Output the [X, Y] coordinate of the center of the cell containing the given text.  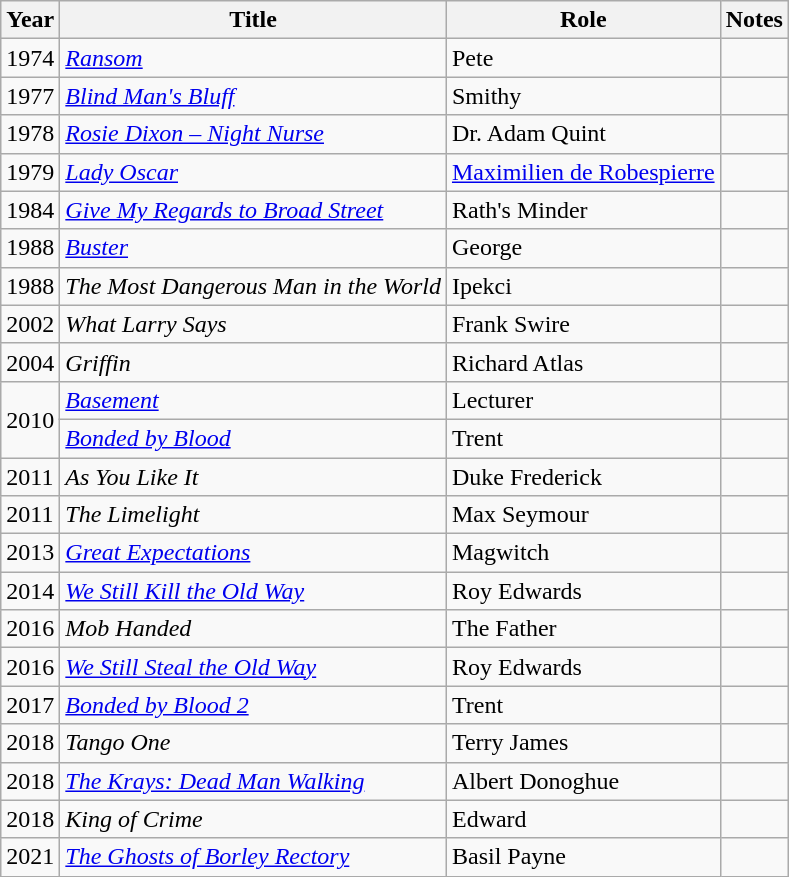
Griffin [254, 362]
Role [583, 20]
George [583, 248]
What Larry Says [254, 324]
As You Like It [254, 477]
Lady Oscar [254, 172]
The Father [583, 629]
2014 [30, 591]
Terry James [583, 743]
Albert Donoghue [583, 781]
Tango One [254, 743]
Great Expectations [254, 553]
2004 [30, 362]
2021 [30, 857]
The Most Dangerous Man in the World [254, 286]
We Still Kill the Old Way [254, 591]
Mob Handed [254, 629]
Lecturer [583, 400]
Rath's Minder [583, 210]
King of Crime [254, 819]
Maximilien de Robespierre [583, 172]
The Limelight [254, 515]
Richard Atlas [583, 362]
Buster [254, 248]
Max Seymour [583, 515]
Give My Regards to Broad Street [254, 210]
Frank Swire [583, 324]
2013 [30, 553]
Smithy [583, 96]
1974 [30, 58]
Bonded by Blood [254, 438]
Bonded by Blood 2 [254, 705]
Year [30, 20]
Dr. Adam Quint [583, 134]
1977 [30, 96]
Basement [254, 400]
2002 [30, 324]
1984 [30, 210]
The Ghosts of Borley Rectory [254, 857]
1979 [30, 172]
Duke Frederick [583, 477]
Edward [583, 819]
2010 [30, 419]
1978 [30, 134]
Title [254, 20]
Magwitch [583, 553]
We Still Steal the Old Way [254, 667]
2017 [30, 705]
Ipekci [583, 286]
Blind Man's Bluff [254, 96]
The Krays: Dead Man Walking [254, 781]
Notes [754, 20]
Basil Payne [583, 857]
Ransom [254, 58]
Pete [583, 58]
Rosie Dixon – Night Nurse [254, 134]
